Search for the cell housing the specified text and yield its [x, y] center coordinate. 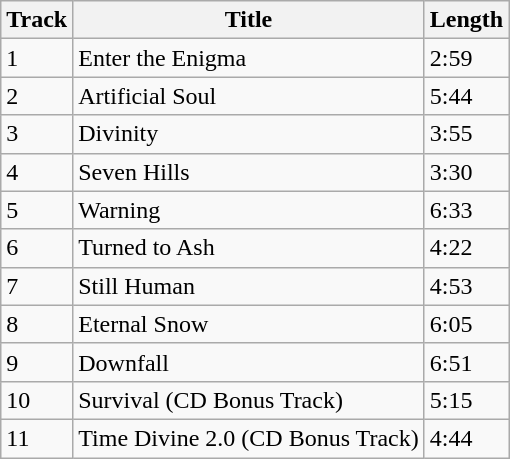
6:33 [466, 210]
5:44 [466, 96]
Time Divine 2.0 (CD Bonus Track) [249, 438]
5 [37, 210]
8 [37, 324]
Warning [249, 210]
9 [37, 362]
Eternal Snow [249, 324]
Artificial Soul [249, 96]
6 [37, 248]
1 [37, 58]
6:51 [466, 362]
Downfall [249, 362]
2 [37, 96]
4 [37, 172]
6:05 [466, 324]
10 [37, 400]
4:44 [466, 438]
Track [37, 20]
5:15 [466, 400]
Survival (CD Bonus Track) [249, 400]
Turned to Ash [249, 248]
Seven Hills [249, 172]
Title [249, 20]
Divinity [249, 134]
2:59 [466, 58]
3 [37, 134]
4:22 [466, 248]
Still Human [249, 286]
3:30 [466, 172]
4:53 [466, 286]
7 [37, 286]
Length [466, 20]
3:55 [466, 134]
Enter the Enigma [249, 58]
11 [37, 438]
